Determine the (x, y) coordinate at the center of the cell enclosing the given text.  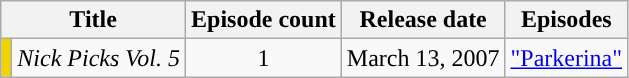
March 13, 2007 (423, 58)
Nick Picks Vol. 5 (99, 58)
1 (264, 58)
Episodes (566, 20)
Release date (423, 20)
Episode count (264, 20)
"Parkerina" (566, 58)
Title (94, 20)
